Locate the cell with the specified text and output its (x, y) center coordinate. 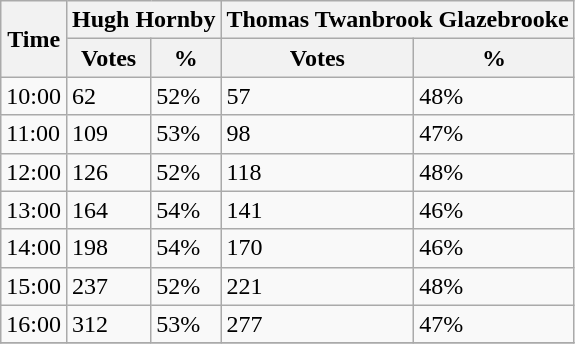
11:00 (34, 134)
13:00 (34, 210)
312 (108, 324)
12:00 (34, 172)
15:00 (34, 286)
141 (318, 210)
57 (318, 96)
16:00 (34, 324)
Hugh Hornby (143, 20)
170 (318, 248)
14:00 (34, 248)
126 (108, 172)
221 (318, 286)
Time (34, 39)
198 (108, 248)
10:00 (34, 96)
277 (318, 324)
237 (108, 286)
62 (108, 96)
109 (108, 134)
164 (108, 210)
98 (318, 134)
Thomas Twanbrook Glazebrooke (398, 20)
118 (318, 172)
